Return the (x, y) coordinate for the center point of the cell that contains the specified text.  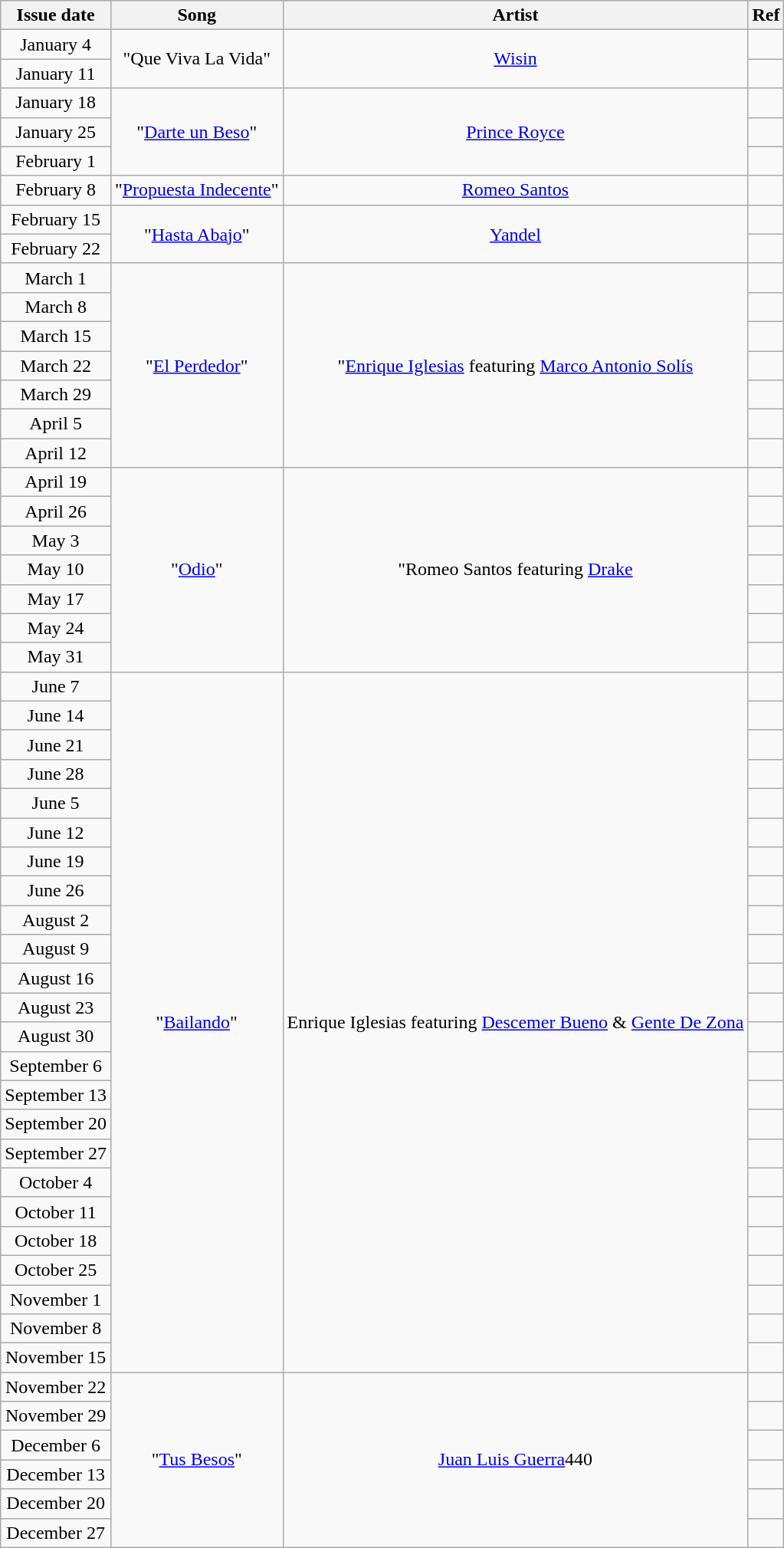
June 21 (56, 744)
Yandel (515, 234)
February 15 (56, 219)
June 19 (56, 862)
December 6 (56, 1445)
December 20 (56, 1504)
March 1 (56, 278)
April 26 (56, 511)
Artist (515, 15)
October 18 (56, 1241)
Enrique Iglesias featuring Descemer Bueno & Gente De Zona (515, 1022)
January 25 (56, 132)
November 29 (56, 1416)
Issue date (56, 15)
Wisin (515, 59)
June 7 (56, 686)
April 5 (56, 424)
November 1 (56, 1300)
"Romeo Santos featuring Drake (515, 570)
"Bailando" (196, 1022)
August 2 (56, 920)
May 10 (56, 570)
December 13 (56, 1474)
October 4 (56, 1182)
January 4 (56, 44)
May 24 (56, 628)
April 12 (56, 453)
March 8 (56, 307)
September 6 (56, 1066)
February 22 (56, 248)
August 16 (56, 978)
June 14 (56, 715)
June 26 (56, 891)
November 22 (56, 1387)
"Propuesta Indecente" (196, 190)
February 1 (56, 161)
Prince Royce (515, 132)
August 23 (56, 1007)
May 17 (56, 599)
August 30 (56, 1037)
"Enrique Iglesias featuring Marco Antonio Solís (515, 365)
January 11 (56, 74)
March 29 (56, 395)
"Que Viva La Vida" (196, 59)
"Darte un Beso" (196, 132)
"Odio" (196, 570)
March 15 (56, 336)
Juan Luis Guerra440 (515, 1460)
Ref (766, 15)
May 3 (56, 541)
October 25 (56, 1270)
October 11 (56, 1211)
January 18 (56, 103)
June 12 (56, 832)
Song (196, 15)
November 8 (56, 1329)
September 20 (56, 1124)
November 15 (56, 1358)
March 22 (56, 366)
February 8 (56, 190)
Romeo Santos (515, 190)
June 5 (56, 803)
May 31 (56, 657)
"El Perdedor" (196, 365)
April 19 (56, 482)
December 27 (56, 1533)
June 28 (56, 774)
"Hasta Abajo" (196, 234)
August 9 (56, 949)
September 13 (56, 1095)
September 27 (56, 1153)
"Tus Besos" (196, 1460)
